Search for the cell housing the specified text and yield its [X, Y] center coordinate. 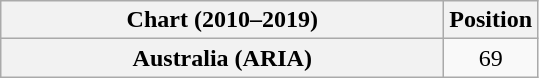
Australia (ARIA) [222, 58]
Position [491, 20]
Chart (2010–2019) [222, 20]
69 [491, 58]
